Return (X, Y) of the center of cell containing provided text 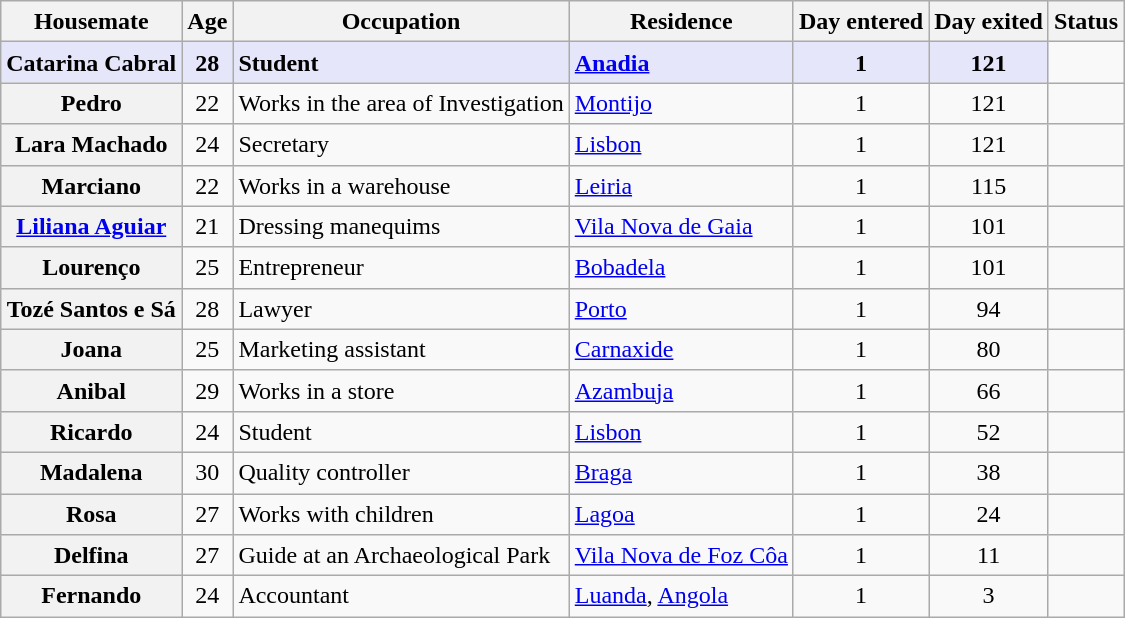
11 (989, 556)
Quality controller (401, 472)
Entrepreneur (401, 268)
Lara Machado (92, 144)
Day exited (989, 22)
Ricardo (92, 432)
3 (989, 596)
Residence (681, 22)
Marketing assistant (401, 350)
Madalena (92, 472)
Housemate (92, 22)
Secretary (401, 144)
Joana (92, 350)
Lourenço (92, 268)
Dressing manequims (401, 226)
Anadia (681, 62)
Leiria (681, 186)
Catarina Cabral (92, 62)
Bobadela (681, 268)
38 (989, 472)
Anibal (92, 390)
Delfina (92, 556)
21 (208, 226)
Montijo (681, 104)
Azambuja (681, 390)
Works in a warehouse (401, 186)
Vila Nova de Foz Côa (681, 556)
Lagoa (681, 514)
94 (989, 308)
Works with children (401, 514)
Tozé Santos e Sá (92, 308)
30 (208, 472)
Rosa (92, 514)
Carnaxide (681, 350)
115 (989, 186)
Occupation (401, 22)
Works in a store (401, 390)
Guide at an Archaeological Park (401, 556)
Vila Nova de Gaia (681, 226)
66 (989, 390)
Fernando (92, 596)
Pedro (92, 104)
Marciano (92, 186)
80 (989, 350)
Status (1086, 22)
Liliana Aguiar (92, 226)
Age (208, 22)
Accountant (401, 596)
Day entered (860, 22)
29 (208, 390)
Works in the area of Investigation (401, 104)
52 (989, 432)
Luanda, Angola (681, 596)
Braga (681, 472)
Porto (681, 308)
Lawyer (401, 308)
